Return (X, Y) of the center of cell containing provided text 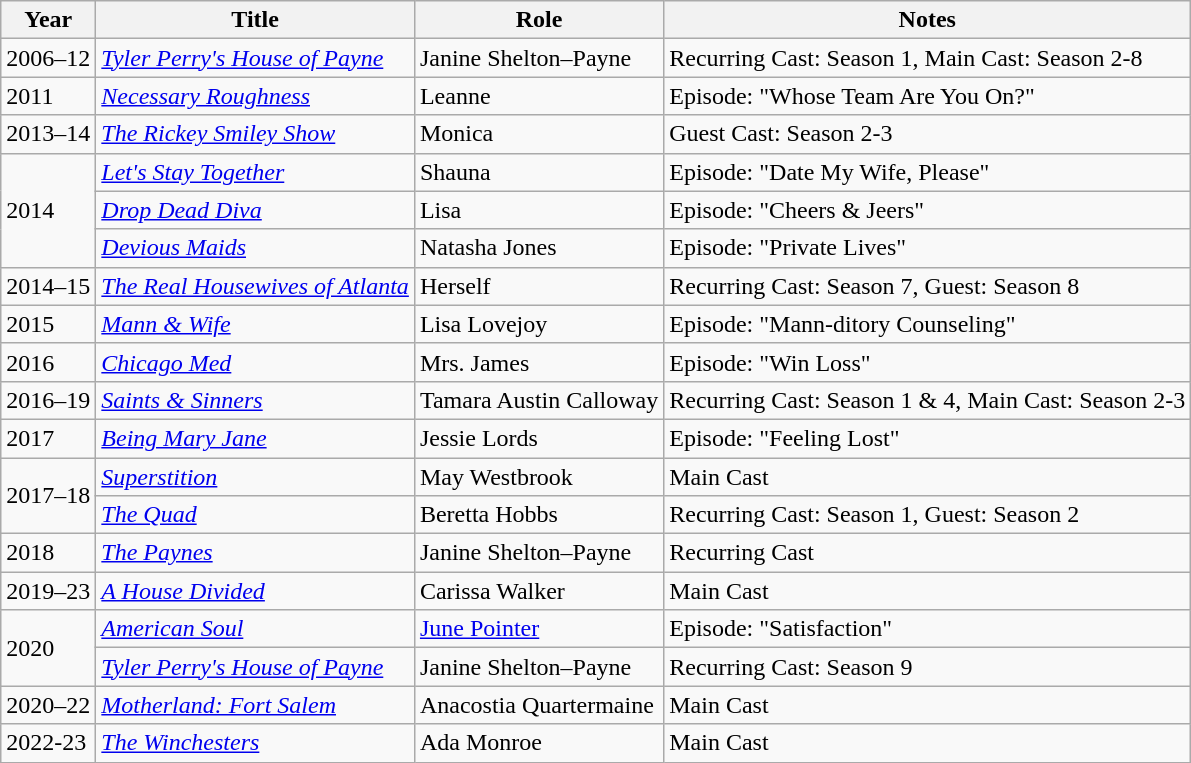
The Paynes (256, 553)
2018 (48, 553)
June Pointer (538, 629)
2013–14 (48, 134)
Episode: "Satisfaction" (928, 629)
2011 (48, 96)
Drop Dead Diva (256, 210)
The Quad (256, 515)
Leanne (538, 96)
2022-23 (48, 743)
Chicago Med (256, 362)
Ada Monroe (538, 743)
2006–12 (48, 58)
Carissa Walker (538, 591)
2016–19 (48, 400)
Episode: "Date My Wife, Please" (928, 172)
Title (256, 20)
Year (48, 20)
Mrs. James (538, 362)
Episode: "Whose Team Are You On?" (928, 96)
Episode: "Feeling Lost" (928, 438)
Episode: "Mann-ditory Counseling" (928, 324)
2017–18 (48, 496)
The Real Housewives of Atlanta (256, 286)
Anacostia Quartermaine (538, 705)
2020–22 (48, 705)
2020 (48, 648)
2017 (48, 438)
Monica (538, 134)
Episode: "Private Lives" (928, 248)
2014–15 (48, 286)
Role (538, 20)
American Soul (256, 629)
Lisa (538, 210)
Notes (928, 20)
Episode: "Win Loss" (928, 362)
Devious Maids (256, 248)
Mann & Wife (256, 324)
Lisa Lovejoy (538, 324)
Jessie Lords (538, 438)
Episode: "Cheers & Jeers" (928, 210)
Superstition (256, 477)
2019–23 (48, 591)
Recurring Cast (928, 553)
Guest Cast: Season 2-3 (928, 134)
Saints & Sinners (256, 400)
The Winchesters (256, 743)
A House Divided (256, 591)
Natasha Jones (538, 248)
Being Mary Jane (256, 438)
Herself (538, 286)
Motherland: Fort Salem (256, 705)
Recurring Cast: Season 9 (928, 667)
May Westbrook (538, 477)
2014 (48, 210)
Beretta Hobbs (538, 515)
Shauna (538, 172)
Tamara Austin Calloway (538, 400)
2016 (48, 362)
Recurring Cast: Season 1 & 4, Main Cast: Season 2-3 (928, 400)
Recurring Cast: Season 1, Guest: Season 2 (928, 515)
Recurring Cast: Season 7, Guest: Season 8 (928, 286)
The Rickey Smiley Show (256, 134)
Necessary Roughness (256, 96)
Let's Stay Together (256, 172)
Recurring Cast: Season 1, Main Cast: Season 2-8 (928, 58)
2015 (48, 324)
